For the text-containing cell, return its midpoint in [X, Y] coordinate format. 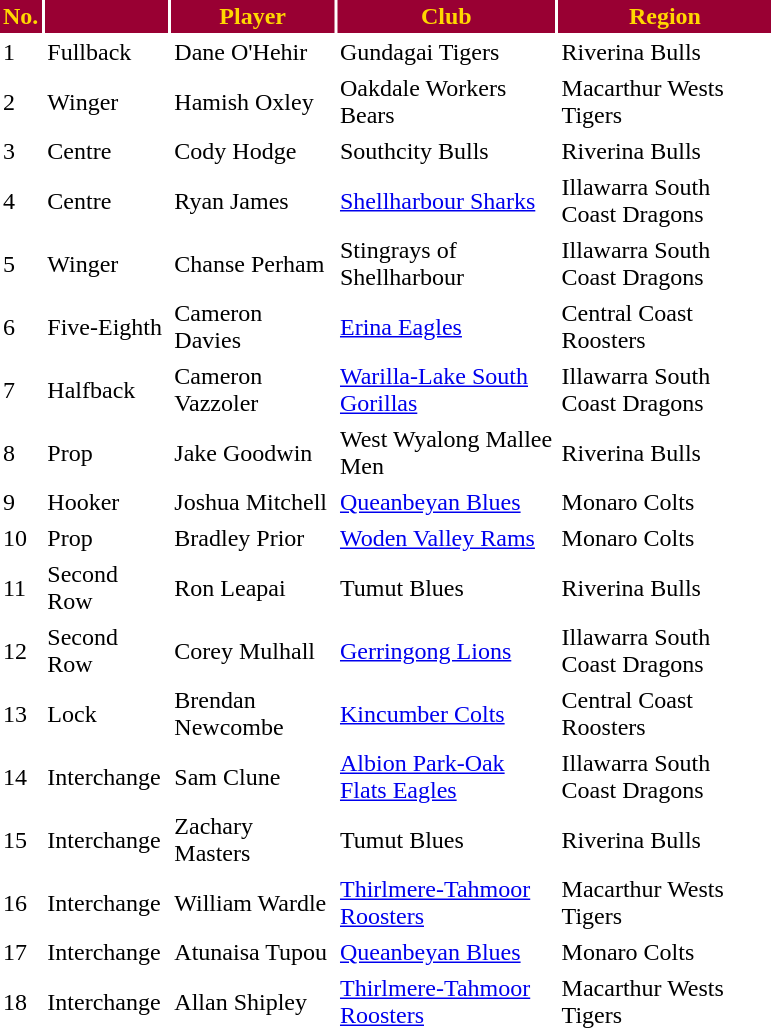
Thirlmere-Tahmoor Roosters [446, 903]
15 [20, 840]
Sam Clune [252, 777]
Lock [106, 714]
Bradley Prior [252, 538]
Dane O'Hehir [252, 52]
Jake Goodwin [252, 453]
Gerringong Lions [446, 651]
Stingrays of Shellharbour [446, 264]
9 [20, 502]
13 [20, 714]
Joshua Mitchell [252, 502]
2 [20, 102]
Chanse Perham [252, 264]
Cody Hodge [252, 152]
Kincumber Colts [446, 714]
5 [20, 264]
4 [20, 201]
Ron Leapai [252, 588]
Shellharbour Sharks [446, 201]
Warilla-Lake South Gorillas [446, 390]
Erina Eagles [446, 327]
Southcity Bulls [446, 152]
Hamish Oxley [252, 102]
6 [20, 327]
8 [20, 453]
Brendan Newcombe [252, 714]
Woden Valley Rams [446, 538]
11 [20, 588]
Player [252, 16]
Five-Eighth [106, 327]
Halfback [106, 390]
7 [20, 390]
Hooker [106, 502]
Zachary Masters [252, 840]
1 [20, 52]
17 [20, 952]
14 [20, 777]
10 [20, 538]
Fullback [106, 52]
12 [20, 651]
Cameron Vazzoler [252, 390]
Ryan James [252, 201]
Cameron Davies [252, 327]
Oakdale Workers Bears [446, 102]
William Wardle [252, 903]
No. [20, 16]
16 [20, 903]
Corey Mulhall [252, 651]
Gundagai Tigers [446, 52]
West Wyalong Mallee Men [446, 453]
Albion Park-Oak Flats Eagles [446, 777]
3 [20, 152]
Club [446, 16]
Atunaisa Tupou [252, 952]
